Capture the cell that displays the provided text and extract its (x, y) central coordinate. 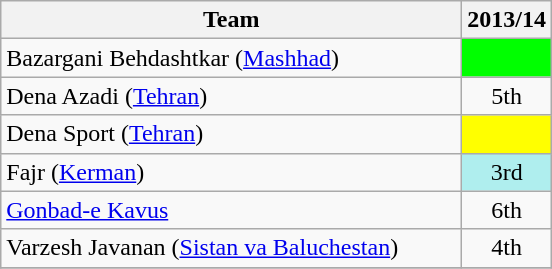
6th (507, 210)
3rd (507, 172)
Fajr (Kerman) (232, 172)
Dena Azadi (Tehran) (232, 96)
Gonbad-e Kavus (232, 210)
5th (507, 96)
Dena Sport (Tehran) (232, 134)
Bazargani Behdashtkar (Mashhad) (232, 58)
2013/14 (507, 20)
Team (232, 20)
Varzesh Javanan (Sistan va Baluchestan) (232, 248)
4th (507, 248)
